Determine the (x, y) coordinate at the center of the cell enclosing the given text.  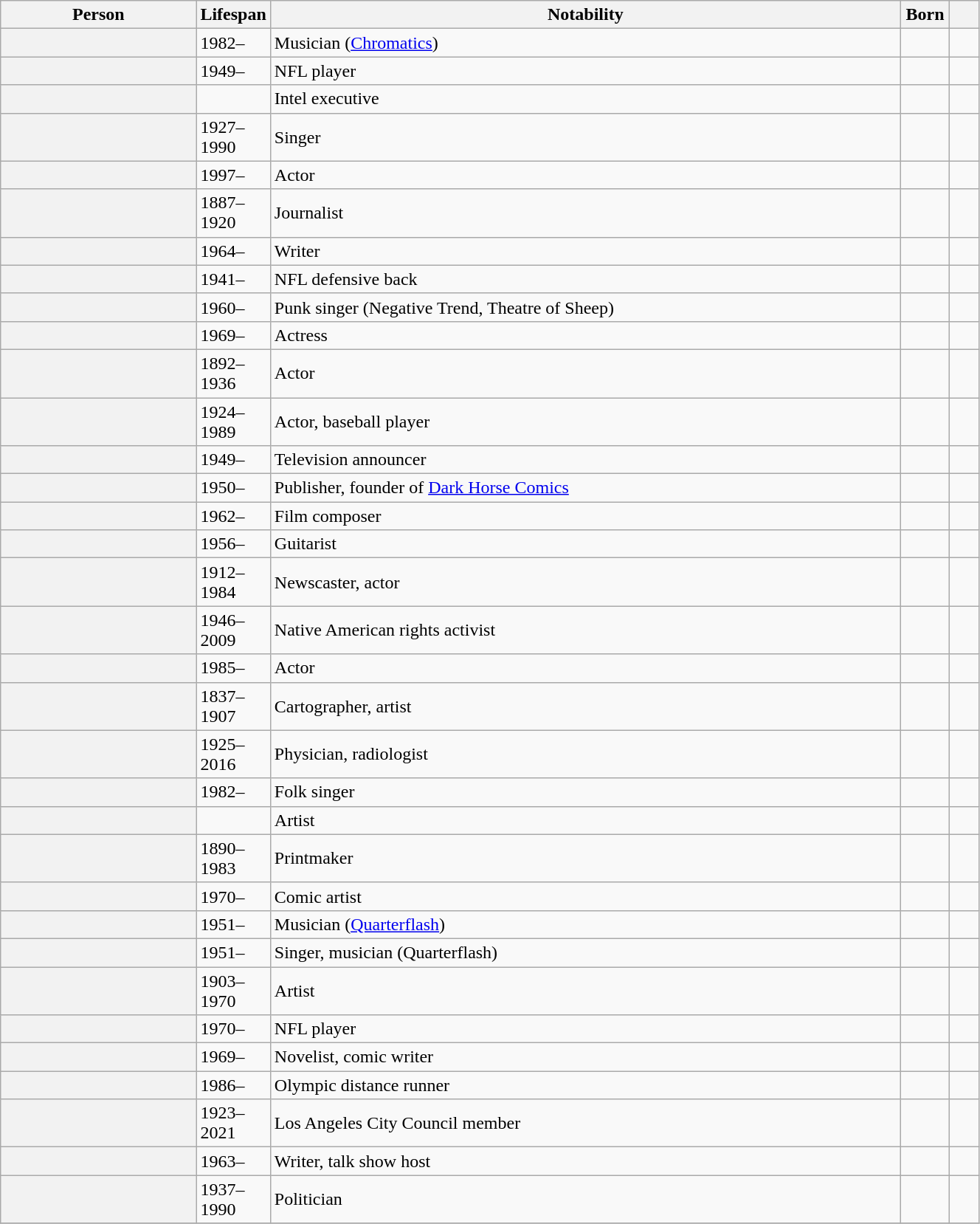
Born (925, 15)
Los Angeles City Council member (585, 1124)
Television announcer (585, 460)
Native American rights activist (585, 630)
1962– (233, 516)
Physician, radiologist (585, 754)
1956– (233, 544)
Actress (585, 335)
Cartographer, artist (585, 706)
Actor, baseball player (585, 421)
1903–1970 (233, 991)
1985– (233, 668)
1986– (233, 1085)
Film composer (585, 516)
Guitarist (585, 544)
1927–1990 (233, 137)
Novelist, comic writer (585, 1057)
1937–1990 (233, 1199)
Olympic distance runner (585, 1085)
1964– (233, 251)
1923–2021 (233, 1124)
Printmaker (585, 858)
1925–2016 (233, 754)
1890–1983 (233, 858)
1960– (233, 307)
1963– (233, 1161)
1941– (233, 279)
1924–1989 (233, 421)
Publisher, founder of Dark Horse Comics (585, 488)
Comic artist (585, 896)
Folk singer (585, 792)
1912–1984 (233, 582)
1997– (233, 175)
Newscaster, actor (585, 582)
Singer, musician (Quarterflash) (585, 952)
Singer (585, 137)
Person (99, 15)
Politician (585, 1199)
1837–1907 (233, 706)
Journalist (585, 213)
Punk singer (Negative Trend, Theatre of Sheep) (585, 307)
NFL defensive back (585, 279)
1892–1936 (233, 374)
Musician (Chromatics) (585, 43)
Musician (Quarterflash) (585, 924)
Writer, talk show host (585, 1161)
Notability (585, 15)
Intel executive (585, 99)
Lifespan (233, 15)
1950– (233, 488)
1946–2009 (233, 630)
1887–1920 (233, 213)
Writer (585, 251)
